Scan for the cell matching the given text and deliver its [x, y] coordinate at center. 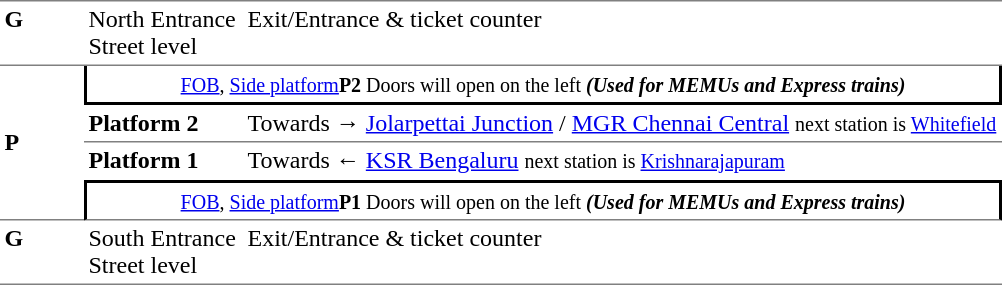
P [42, 143]
Platform 2 [164, 124]
North Entrance Street level [164, 33]
Towards → Jolarpettai Junction / MGR Chennai Central next station is Whitefield [622, 124]
FOB, Side platformP2 Doors will open on the left (Used for MEMUs and Express trains) [543, 86]
FOB, Side platformP1 Doors will open on the left (Used for MEMUs and Express trains) [543, 200]
South Entrance Street level [164, 252]
Platform 1 [164, 161]
Towards ← KSR Bengaluru next station is Krishnarajapuram [622, 161]
